Detect which cell encompasses the target text, then output its [x, y] center coordinate. 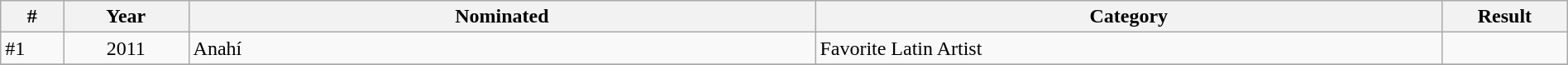
Year [126, 17]
2011 [126, 48]
# [32, 17]
Favorite Latin Artist [1129, 48]
Result [1505, 17]
Category [1129, 17]
#1 [32, 48]
Nominated [502, 17]
Anahí [502, 48]
